Return [X, Y] of the center of cell containing provided text 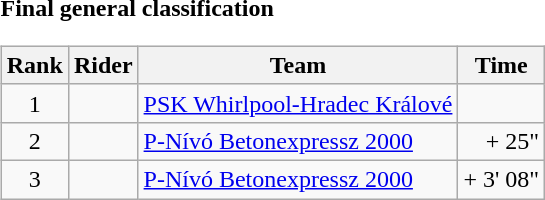
2 [34, 141]
Team [298, 65]
1 [34, 103]
3 [34, 179]
PSK Whirlpool-Hradec Králové [298, 103]
+ 3' 08" [502, 179]
Time [502, 65]
+ 25" [502, 141]
Rider [103, 65]
Rank [34, 65]
